Pinpoint the cell where the given text exists, returning its [X, Y] midpoint coordinate. 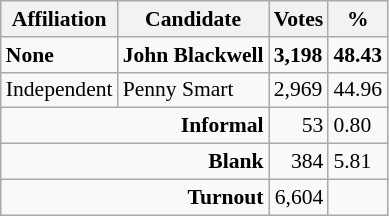
2,969 [299, 90]
6,604 [299, 197]
53 [299, 126]
384 [299, 162]
3,198 [299, 55]
% [358, 19]
Penny Smart [194, 90]
Blank [135, 162]
44.96 [358, 90]
5.81 [358, 162]
Turnout [135, 197]
John Blackwell [194, 55]
0.80 [358, 126]
Candidate [194, 19]
None [60, 55]
Informal [135, 126]
48.43 [358, 55]
Independent [60, 90]
Votes [299, 19]
Affiliation [60, 19]
